Pinpoint the cell where the given text exists, returning its (X, Y) midpoint coordinate. 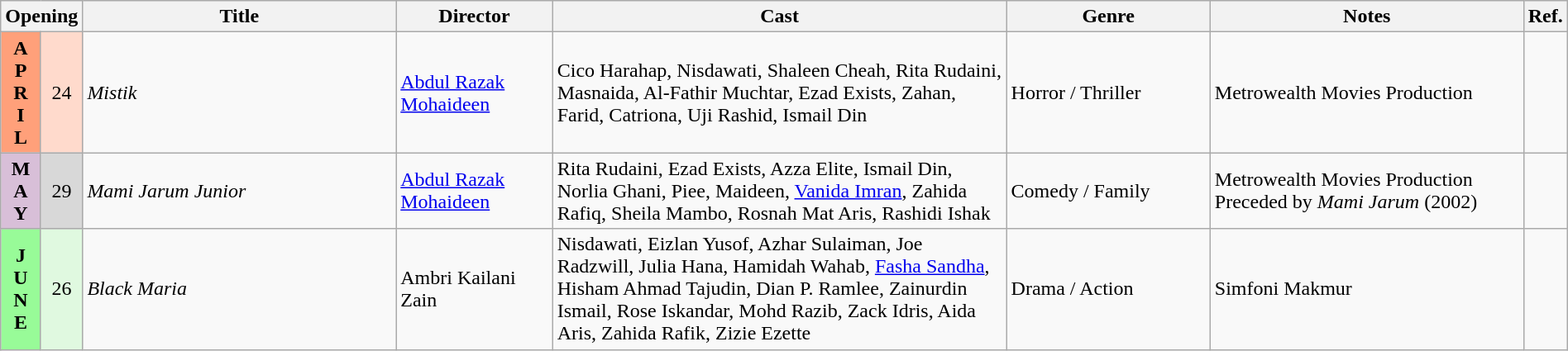
Mami Jarum Junior (240, 191)
24 (61, 92)
Metrowealth Movies Production (1366, 92)
MAY (22, 191)
Cico Harahap, Nisdawati, Shaleen Cheah, Rita Rudaini, Masnaida, Al-Fathir Muchtar, Ezad Exists, Zahan, Farid, Catriona, Uji Rashid, Ismail Din (779, 92)
Genre (1108, 17)
Black Maria (240, 289)
Drama / Action (1108, 289)
Director (475, 17)
Ambri Kailani Zain (475, 289)
APRIL (22, 92)
Opening (41, 17)
Notes (1366, 17)
Mistik (240, 92)
Simfoni Makmur (1366, 289)
Metrowealth Movies ProductionPreceded by Mami Jarum (2002) (1366, 191)
Comedy / Family (1108, 191)
26 (61, 289)
Cast (779, 17)
Ref. (1545, 17)
Horror / Thriller (1108, 92)
JUNE (22, 289)
29 (61, 191)
Title (240, 17)
